Identify which cell holds the provided text, then report its (x, y) central coordinate. 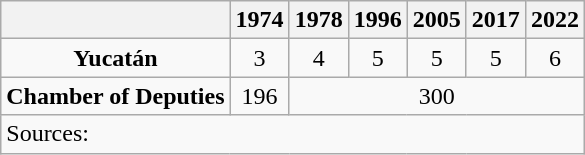
1996 (378, 20)
Sources: (293, 134)
300 (436, 96)
1978 (318, 20)
Chamber of Deputies (116, 96)
2022 (554, 20)
2005 (436, 20)
2017 (496, 20)
4 (318, 58)
Yucatán (116, 58)
1974 (260, 20)
3 (260, 58)
196 (260, 96)
6 (554, 58)
